Capture the cell that displays the provided text and extract its [X, Y] central coordinate. 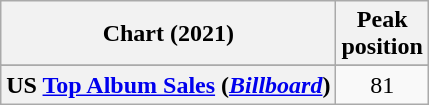
US Top Album Sales (Billboard) [168, 85]
Chart (2021) [168, 34]
81 [382, 85]
Peakposition [382, 34]
